Return [x, y] of the center of cell containing provided text 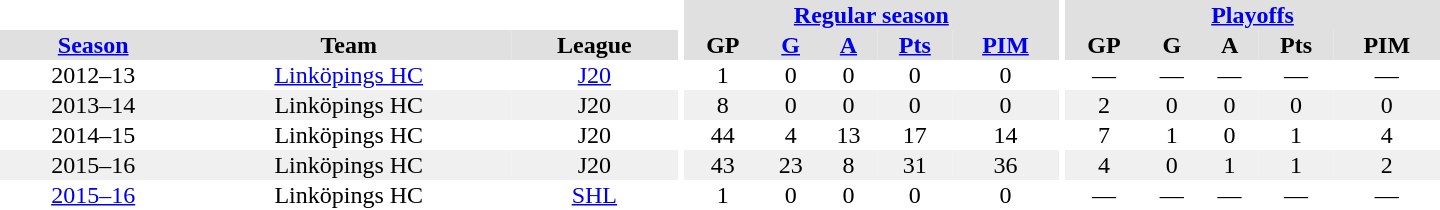
Season [93, 45]
7 [1104, 135]
23 [791, 165]
31 [914, 165]
SHL [594, 195]
14 [1005, 135]
2014–15 [93, 135]
2013–14 [93, 105]
44 [723, 135]
League [594, 45]
2012–13 [93, 75]
17 [914, 135]
13 [849, 135]
43 [723, 165]
Regular season [872, 15]
Team [348, 45]
36 [1005, 165]
Playoffs [1252, 15]
